Return the [X, Y] coordinate for the center point of the cell that contains the specified text.  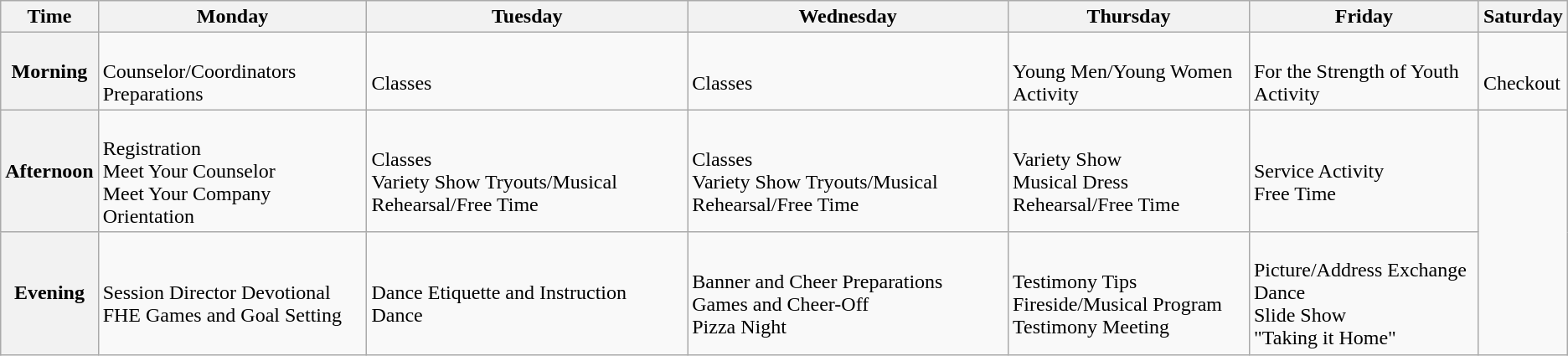
Young Men/Young Women Activity [1128, 71]
Tuesday [528, 17]
Friday [1364, 17]
Evening [49, 293]
Variety Show Musical Dress Rehearsal/Free Time [1128, 171]
Wednesday [848, 17]
Morning [49, 71]
Time [49, 17]
Testimony Tips Fireside/Musical Program Testimony Meeting [1128, 293]
Thursday [1128, 17]
Session Director Devotional FHE Games and Goal Setting [233, 293]
Checkout [1523, 71]
Counselor/Coordinators Preparations [233, 71]
Picture/Address Exchange Dance Slide Show "Taking it Home" [1364, 293]
Dance Etiquette and Instruction Dance [528, 293]
Afternoon [49, 171]
Monday [233, 17]
Saturday [1523, 17]
Service Activity Free Time [1364, 171]
Registration Meet Your Counselor Meet Your Company Orientation [233, 171]
For the Strength of Youth Activity [1364, 71]
Banner and Cheer Preparations Games and Cheer-Off Pizza Night [848, 293]
